Scan for the cell matching the given text and deliver its [x, y] coordinate at center. 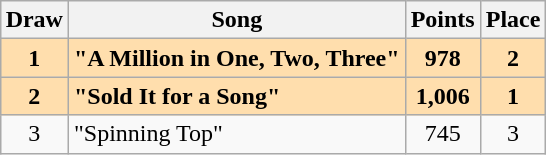
978 [442, 58]
Place [513, 20]
Draw [34, 20]
Song [236, 20]
1,006 [442, 96]
"Sold It for a Song" [236, 96]
Points [442, 20]
"A Million in One, Two, Three" [236, 58]
745 [442, 134]
"Spinning Top" [236, 134]
